Determine the (x, y) coordinate at the center of the cell enclosing the given text.  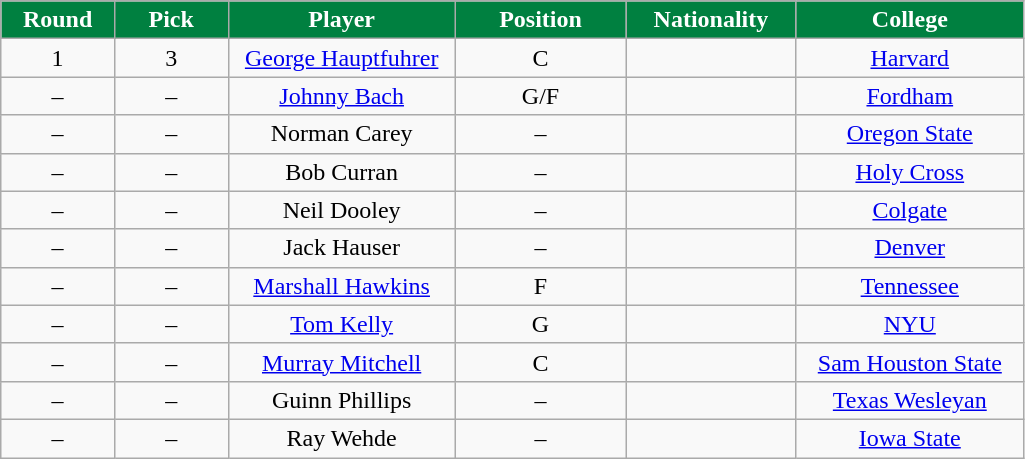
Bob Curran (342, 172)
F (540, 286)
Guinn Phillips (342, 400)
Tom Kelly (342, 324)
Iowa State (910, 438)
Nationality (711, 20)
Neil Dooley (342, 210)
Pick (171, 20)
George Hauptfuhrer (342, 58)
Tennessee (910, 286)
G (540, 324)
NYU (910, 324)
Round (58, 20)
Ray Wehde (342, 438)
Position (540, 20)
1 (58, 58)
Johnny Bach (342, 96)
Norman Carey (342, 134)
Sam Houston State (910, 362)
Fordham (910, 96)
Holy Cross (910, 172)
Marshall Hawkins (342, 286)
College (910, 20)
Player (342, 20)
Jack Hauser (342, 248)
Murray Mitchell (342, 362)
G/F (540, 96)
Oregon State (910, 134)
Colgate (910, 210)
Denver (910, 248)
3 (171, 58)
Texas Wesleyan (910, 400)
Harvard (910, 58)
